Find where the given text appears and provide that cell's center as (x, y) coordinate. 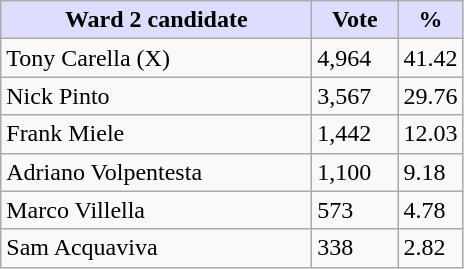
9.18 (430, 172)
Frank Miele (156, 134)
3,567 (355, 96)
1,442 (355, 134)
Marco Villella (156, 210)
338 (355, 248)
12.03 (430, 134)
Sam Acquaviva (156, 248)
1,100 (355, 172)
Adriano Volpentesta (156, 172)
Vote (355, 20)
Nick Pinto (156, 96)
41.42 (430, 58)
4.78 (430, 210)
2.82 (430, 248)
Tony Carella (X) (156, 58)
4,964 (355, 58)
% (430, 20)
Ward 2 candidate (156, 20)
29.76 (430, 96)
573 (355, 210)
